Provide the [x, y] coordinate of the cell's center where the given text is located.  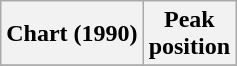
Chart (1990) [72, 34]
Peakposition [189, 34]
